Return [x, y] of the center of cell containing provided text 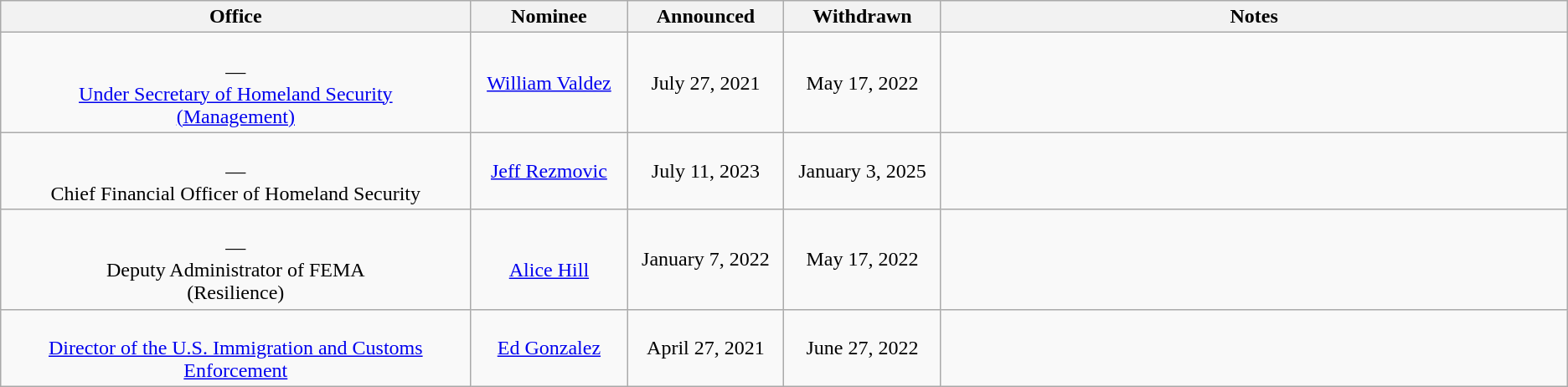
—Deputy Administrator of FEMA(Resilience) [236, 260]
Alice Hill [549, 260]
Withdrawn [863, 17]
William Valdez [549, 82]
—Chief Financial Officer of Homeland Security [236, 171]
January 3, 2025 [863, 171]
July 27, 2021 [705, 82]
Office [236, 17]
Director of the U.S. Immigration and Customs Enforcement [236, 348]
July 11, 2023 [705, 171]
Ed Gonzalez [549, 348]
April 27, 2021 [705, 348]
Nominee [549, 17]
Announced [705, 17]
—Under Secretary of Homeland Security(Management) [236, 82]
Notes [1254, 17]
Jeff Rezmovic [549, 171]
January 7, 2022 [705, 260]
June 27, 2022 [863, 348]
